Identify which cell holds the provided text, then report its (x, y) central coordinate. 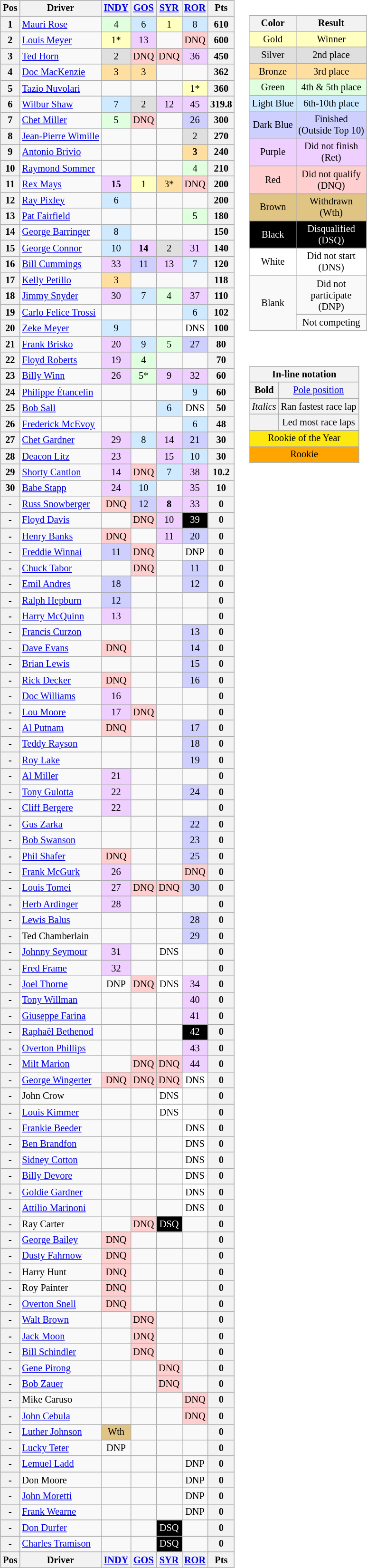
Red (273, 180)
Frank McGurk (60, 872)
Tony Gulotta (60, 792)
Gene Pirong (60, 1368)
Black (273, 235)
Not competing (331, 323)
Teddy Rayson (60, 744)
Did not qualify(DNQ) (331, 180)
Jimmy Snyder (60, 296)
Mike Caruso (60, 1400)
Attilio Marinoni (60, 1208)
Dark Blue (273, 125)
44 (195, 1064)
Floyd Roberts (60, 360)
362 (221, 72)
600 (221, 40)
Louis Kimmer (60, 1112)
Don Durfer (60, 1528)
Overton Snell (60, 1304)
40 (195, 1000)
Louis Meyer (60, 40)
180 (221, 216)
Henry Banks (60, 536)
3* (169, 184)
Fred Frame (60, 968)
270 (221, 136)
Purple (273, 153)
102 (221, 312)
100 (221, 328)
Ralph Hepburn (60, 600)
Color (273, 23)
George Barringer (60, 232)
Result (331, 23)
Brian Lewis (60, 664)
240 (221, 153)
Jean-Pierre Wimille (60, 136)
Zeke Meyer (60, 328)
Did not start(DNS) (331, 262)
Francis Curzon (60, 632)
John Crow (60, 1096)
Al Putnam (60, 728)
3rd place (331, 71)
Don Moore (60, 1480)
Rookie (304, 454)
42 (195, 1032)
150 (221, 232)
Cliff Bergere (60, 808)
Gus Zarka (60, 824)
45 (195, 105)
Billy Winn (60, 376)
Ray Carter (60, 1224)
Frank Brisko (60, 344)
Dave Evans (60, 648)
Milt Marion (60, 1064)
38 (195, 472)
Roy Painter (60, 1288)
Bill Schindler (60, 1352)
6th-10th place (331, 103)
Walt Brown (60, 1320)
39 (195, 520)
Rex Mays (60, 184)
Tony Willman (60, 1000)
Philippe Étancelin (60, 392)
Ray Pixley (60, 201)
Doc MacKenzie (60, 72)
Shorty Cantlon (60, 472)
Did notparticipate(DNP) (331, 295)
Russ Snowberger (60, 504)
Carlo Felice Trossi (60, 312)
41 (195, 1016)
Chet Miller (60, 120)
Blank (273, 303)
Ted Chamberlain (60, 936)
50 (221, 408)
Did not finish(Ret) (331, 153)
Lewis Balus (60, 920)
Freddie Winnai (60, 552)
Sidney Cotton (60, 1160)
Led most race laps (319, 423)
Lucky Teter (60, 1448)
Chet Gardner (60, 440)
Ted Horn (60, 57)
80 (221, 344)
2nd place (331, 55)
5* (143, 376)
Johnny Seymour (60, 952)
37 (195, 296)
Chuck Tabor (60, 568)
48 (221, 424)
George Bailey (60, 1240)
Bold (264, 390)
Antonio Brivio (60, 153)
Ben Brandfon (60, 1144)
Frank Wearne (60, 1512)
Italics (264, 406)
Pat Fairfield (60, 216)
Green (273, 87)
Bob Swanson (60, 840)
110 (221, 296)
Bob Zauer (60, 1384)
Rick Decker (60, 680)
Bronze (273, 71)
Gold (273, 39)
140 (221, 248)
Deacon Litz (60, 456)
Frederick McEvoy (60, 424)
300 (221, 120)
120 (221, 264)
Luther Johnson (60, 1432)
Rookie of the Year (304, 438)
Ran fastest race lap (319, 406)
Raymond Sommer (60, 168)
Mauri Rose (60, 24)
Bob Sall (60, 408)
In-line notation (304, 375)
Phil Shafer (60, 856)
John Cebula (60, 1416)
Lou Moore (60, 712)
Emil Andres (60, 584)
Babe Stapp (60, 488)
118 (221, 280)
Roy Lake (60, 760)
Kelly Petillo (60, 280)
Pole position (319, 390)
360 (221, 88)
610 (221, 24)
John Moretti (60, 1496)
Wth (116, 1432)
Jack Moon (60, 1336)
Winner (331, 39)
Harry McQuinn (60, 616)
Raphaël Bethenod (60, 1032)
Harry Hunt (60, 1272)
Withdrawn(Wth) (331, 207)
George Wingerter (60, 1080)
Overton Phillips (60, 1048)
George Connor (60, 248)
Louis Tomei (60, 888)
Silver (273, 55)
450 (221, 57)
Wilbur Shaw (60, 105)
Lemuel Ladd (60, 1464)
Goldie Gardner (60, 1192)
Brown (273, 207)
Giuseppe Farina (60, 1016)
Light Blue (273, 103)
Dusty Fahrnow (60, 1256)
35 (195, 488)
White (273, 262)
Bill Cummings (60, 264)
70 (221, 360)
Charles Tramison (60, 1544)
Doc Williams (60, 696)
Frankie Beeder (60, 1128)
4th & 5th place (331, 87)
Billy Devore (60, 1176)
Joel Thorne (60, 984)
210 (221, 168)
43 (195, 1048)
Floyd Davis (60, 520)
36 (195, 57)
34 (195, 984)
Disqualified(DSQ) (331, 235)
Herb Ardinger (60, 904)
Finished(Outside Top 10) (331, 125)
10.2 (221, 472)
Tazio Nuvolari (60, 88)
Al Miller (60, 776)
319.8 (221, 105)
